For the text-containing cell, return its midpoint in (x, y) coordinate format. 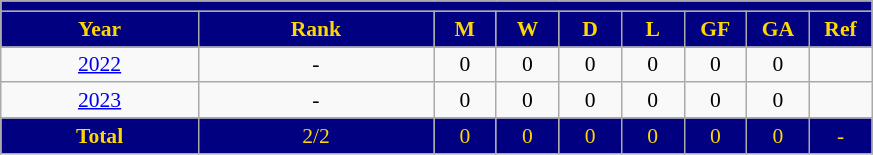
D (590, 29)
GA (778, 29)
GF (716, 29)
2/2 (316, 136)
L (652, 29)
2023 (100, 101)
Rank (316, 29)
Ref (840, 29)
Total (100, 136)
W (528, 29)
2022 (100, 65)
M (466, 29)
Year (100, 29)
